Scan for the cell matching the given text and deliver its (X, Y) coordinate at center. 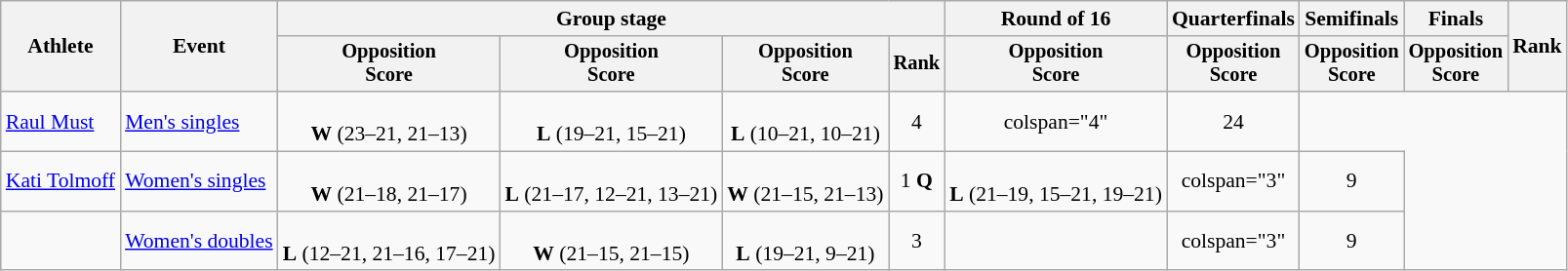
Semifinals (1352, 19)
W (21–18, 21–17) (389, 181)
Women's singles (199, 181)
L (12–21, 21–16, 17–21) (389, 242)
W (21–15, 21–13) (805, 181)
Women's doubles (199, 242)
W (21–15, 21–15) (611, 242)
L (10–21, 10–21) (805, 121)
Athlete (60, 47)
Group stage (611, 19)
4 (917, 121)
W (23–21, 21–13) (389, 121)
1 Q (917, 181)
colspan="4" (1056, 121)
L (19–21, 15–21) (611, 121)
Event (199, 47)
Men's singles (199, 121)
L (21–17, 12–21, 13–21) (611, 181)
L (19–21, 9–21) (805, 242)
Finals (1456, 19)
L (21–19, 15–21, 19–21) (1056, 181)
Kati Tolmoff (60, 181)
3 (917, 242)
Quarterfinals (1233, 19)
Round of 16 (1056, 19)
24 (1233, 121)
Raul Must (60, 121)
